For the text-containing cell, return its midpoint in [X, Y] coordinate format. 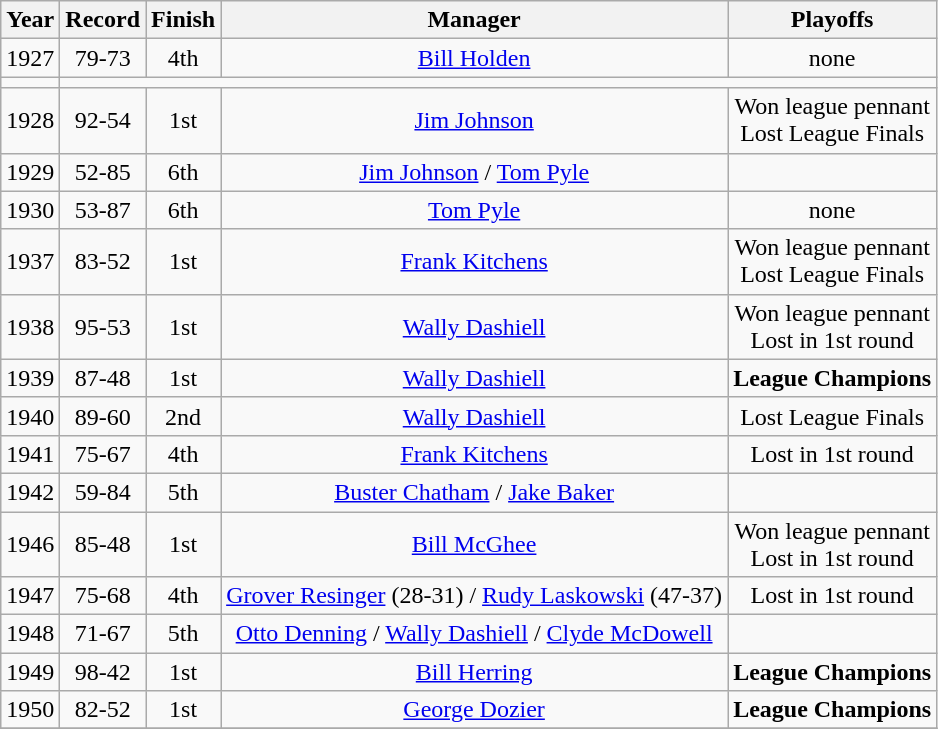
95-53 [103, 326]
Tom Pyle [474, 210]
59-84 [103, 492]
1941 [30, 454]
Otto Denning / Wally Dashiell / Clyde McDowell [474, 634]
2nd [184, 416]
1948 [30, 634]
Bill Herring [474, 672]
52-85 [103, 172]
Jim Johnson / Tom Pyle [474, 172]
Bill McGhee [474, 544]
1950 [30, 710]
1930 [30, 210]
53-87 [103, 210]
George Dozier [474, 710]
75-67 [103, 454]
Lost League Finals [832, 416]
Year [30, 20]
Jim Johnson [474, 120]
98-42 [103, 672]
1938 [30, 326]
1942 [30, 492]
1940 [30, 416]
Record [103, 20]
89-60 [103, 416]
82-52 [103, 710]
1939 [30, 378]
1946 [30, 544]
Buster Chatham / Jake Baker [474, 492]
Won league pennantLost League Finals [832, 120]
Won league pennant Lost League Finals [832, 262]
1927 [30, 58]
1947 [30, 596]
Playoffs [832, 20]
Manager [474, 20]
1929 [30, 172]
1937 [30, 262]
92-54 [103, 120]
83-52 [103, 262]
75-68 [103, 596]
85-48 [103, 544]
79-73 [103, 58]
87-48 [103, 378]
71-67 [103, 634]
1949 [30, 672]
Bill Holden [474, 58]
Grover Resinger (28-31) / Rudy Laskowski (47-37) [474, 596]
Finish [184, 20]
1928 [30, 120]
